Output the (X, Y) coordinate of the center of the cell containing the given text.  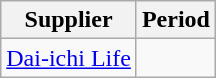
Supplier (69, 20)
Period (176, 20)
Dai-ichi Life (69, 58)
